Scan for the cell matching the given text and deliver its (x, y) coordinate at center. 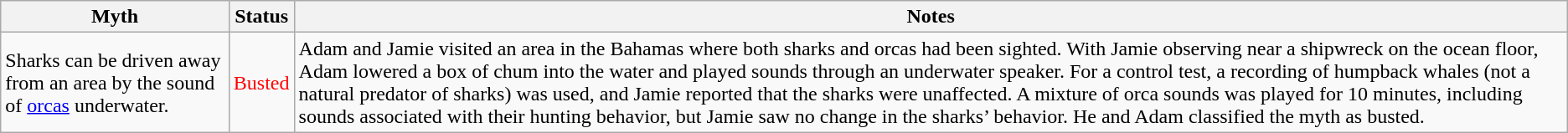
Status (261, 17)
Myth (116, 17)
Sharks can be driven away from an area by the sound of orcas underwater. (116, 82)
Notes (931, 17)
Busted (261, 82)
